Extract the [X, Y] coordinate from the center of the cell holding the provided text.  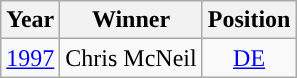
Winner [131, 20]
Year [30, 20]
1997 [30, 58]
Chris McNeil [131, 58]
DE [249, 58]
Position [249, 20]
